Return (X, Y) of the center of cell containing provided text 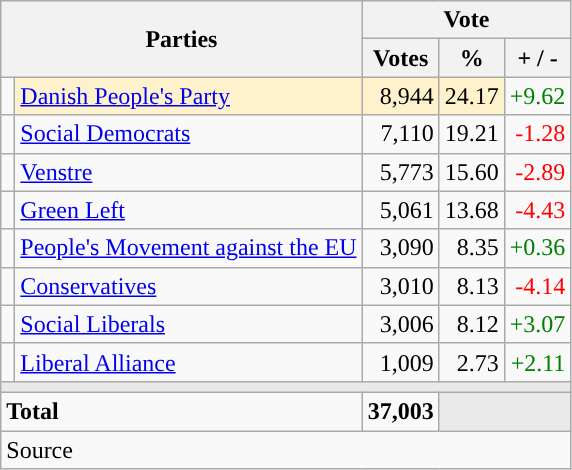
8.13 (472, 286)
8,944 (400, 96)
3,006 (400, 324)
Social Liberals (188, 324)
Venstre (188, 172)
8.12 (472, 324)
Vote (466, 20)
Source (286, 449)
-4.43 (538, 210)
15.60 (472, 172)
Parties (182, 39)
24.17 (472, 96)
+ / - (538, 58)
-2.89 (538, 172)
Green Left (188, 210)
19.21 (472, 134)
Liberal Alliance (188, 362)
-1.28 (538, 134)
Total (182, 411)
Votes (400, 58)
+2.11 (538, 362)
5,061 (400, 210)
8.35 (472, 248)
% (472, 58)
5,773 (400, 172)
Social Democrats (188, 134)
Conservatives (188, 286)
+3.07 (538, 324)
+0.36 (538, 248)
Danish People's Party (188, 96)
-4.14 (538, 286)
3,090 (400, 248)
+9.62 (538, 96)
3,010 (400, 286)
2.73 (472, 362)
37,003 (400, 411)
13.68 (472, 210)
1,009 (400, 362)
7,110 (400, 134)
People's Movement against the EU (188, 248)
